From the cell containing the given text, extract its center point as (x, y) coordinate. 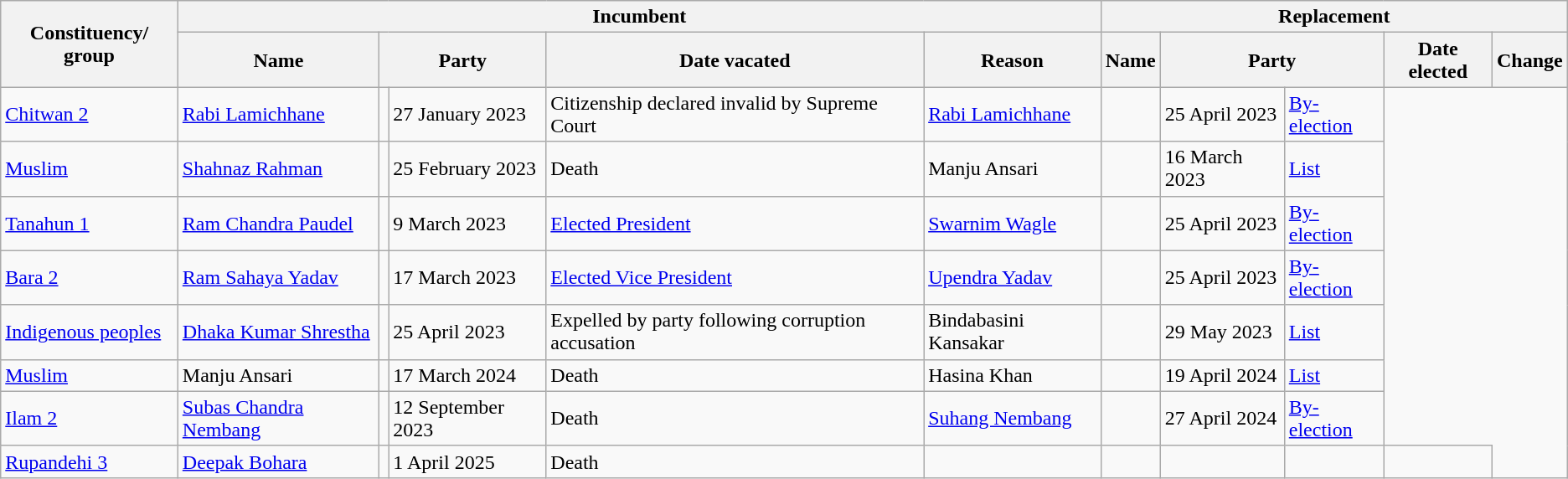
17 March 2023 (467, 278)
27 April 2024 (1222, 419)
Reason (1013, 60)
9 March 2023 (467, 223)
Change (1529, 60)
Citizenship declared invalid by Supreme Court (735, 114)
Hasina Khan (1013, 375)
Suhang Nembang (1013, 419)
1 April 2025 (467, 461)
29 May 2023 (1222, 332)
Date vacated (735, 60)
Indigenous peoples (90, 332)
Elected President (735, 223)
Bindabasini Kansakar (1013, 332)
16 March 2023 (1222, 169)
Dhaka Kumar Shrestha (278, 332)
Constituency/ group (90, 44)
Elected Vice President (735, 278)
Ilam 2 (90, 419)
Upendra Yadav (1013, 278)
Swarnim Wagle (1013, 223)
Tanahun 1 (90, 223)
Chitwan 2 (90, 114)
17 March 2024 (467, 375)
12 September 2023 (467, 419)
25 February 2023 (467, 169)
Incumbent (639, 17)
Ram Chandra Paudel (278, 223)
Ram Sahaya Yadav (278, 278)
Rupandehi 3 (90, 461)
27 January 2023 (467, 114)
Deepak Bohara (278, 461)
Date elected (1437, 60)
19 April 2024 (1222, 375)
Bara 2 (90, 278)
Expelled by party following corruption accusation (735, 332)
Shahnaz Rahman (278, 169)
Subas Chandra Nembang (278, 419)
Replacement (1333, 17)
